Return the (X, Y) coordinate for the center point of the cell that contains the specified text.  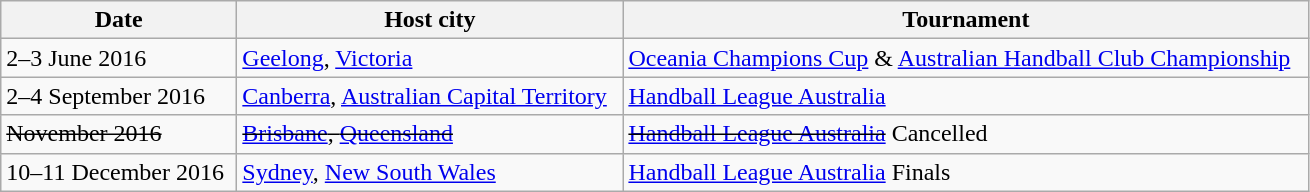
Tournament (966, 20)
Sydney, New South Wales (430, 172)
Host city (430, 20)
November 2016 (119, 134)
10–11 December 2016 (119, 172)
2–4 September 2016 (119, 96)
2–3 June 2016 (119, 58)
Oceania Champions Cup & Australian Handball Club Championship (966, 58)
Canberra, Australian Capital Territory (430, 96)
Handball League Australia Finals (966, 172)
Geelong, Victoria (430, 58)
Date (119, 20)
Handball League Australia (966, 96)
Handball League Australia Cancelled (966, 134)
Brisbane, Queensland (430, 134)
